Capture the cell that displays the provided text and extract its (x, y) central coordinate. 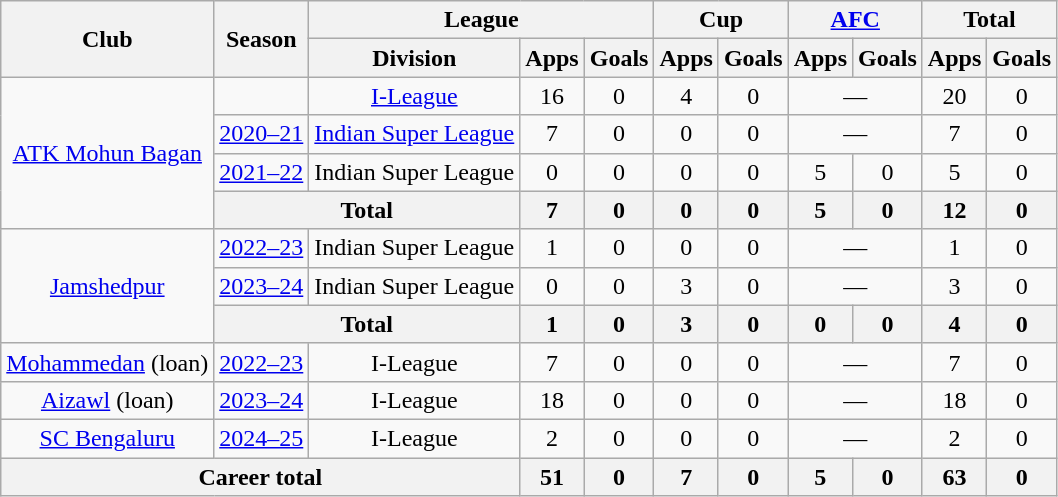
Division (414, 58)
Aizawl (loan) (108, 400)
Mohammedan (loan) (108, 362)
Cup (721, 20)
AFC (855, 20)
51 (552, 477)
League (482, 20)
Club (108, 39)
ATK Mohun Bagan (108, 153)
Season (262, 39)
20 (954, 96)
16 (552, 96)
2024–25 (262, 438)
63 (954, 477)
SC Bengaluru (108, 438)
Jamshedpur (108, 286)
2021–22 (262, 172)
12 (954, 210)
2020–21 (262, 134)
Career total (260, 477)
